Extract the [x, y] coordinate from the center of the cell holding the provided text.  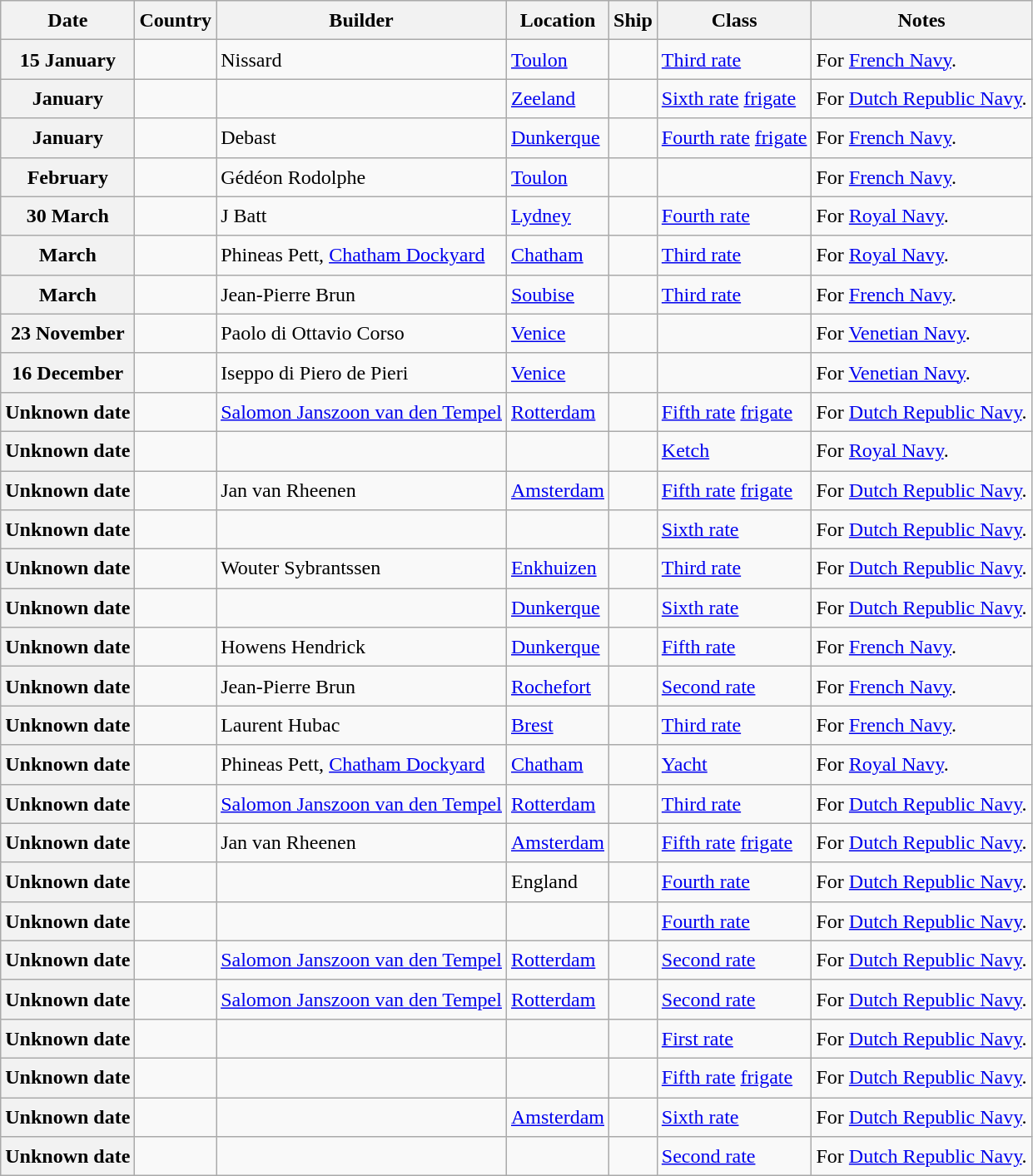
Yacht [734, 764]
23 November [68, 333]
Brest [558, 726]
J Batt [361, 216]
Iseppo di Piero de Pieri [361, 373]
Fifth rate [734, 648]
Country [176, 20]
England [558, 882]
Sixth rate frigate [734, 98]
Lydney [558, 216]
Debast [361, 138]
Rochefort [558, 686]
Laurent Hubac [361, 726]
Notes [921, 20]
Paolo di Ottavio Corso [361, 333]
15 January [68, 60]
Wouter Sybrantssen [361, 569]
Zeeland [558, 98]
Date [68, 20]
16 December [68, 373]
Class [734, 20]
Ketch [734, 451]
February [68, 176]
Soubise [558, 295]
Builder [361, 20]
Fourth rate frigate [734, 138]
Enkhuizen [558, 569]
Gédéon Rodolphe [361, 176]
Location [558, 20]
Ship [633, 20]
Nissard [361, 60]
First rate [734, 1039]
30 March [68, 216]
Howens Hendrick [361, 648]
